Locate the cell with the specified text and output its [X, Y] center coordinate. 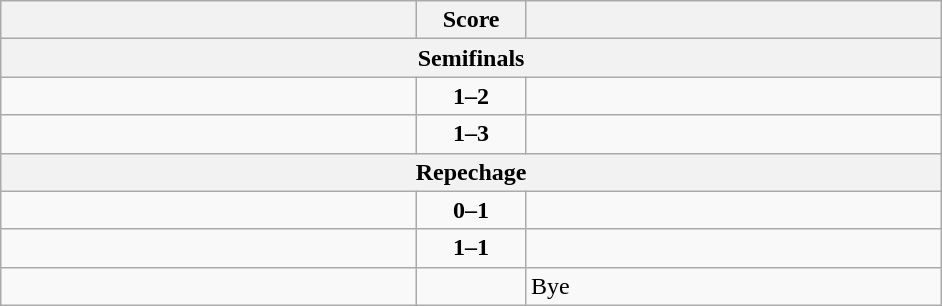
1–1 [472, 248]
1–3 [472, 134]
Score [472, 20]
1–2 [472, 96]
0–1 [472, 210]
Repechage [472, 172]
Bye [733, 286]
Semifinals [472, 58]
